Pinpoint the cell where the given text exists, returning its (X, Y) midpoint coordinate. 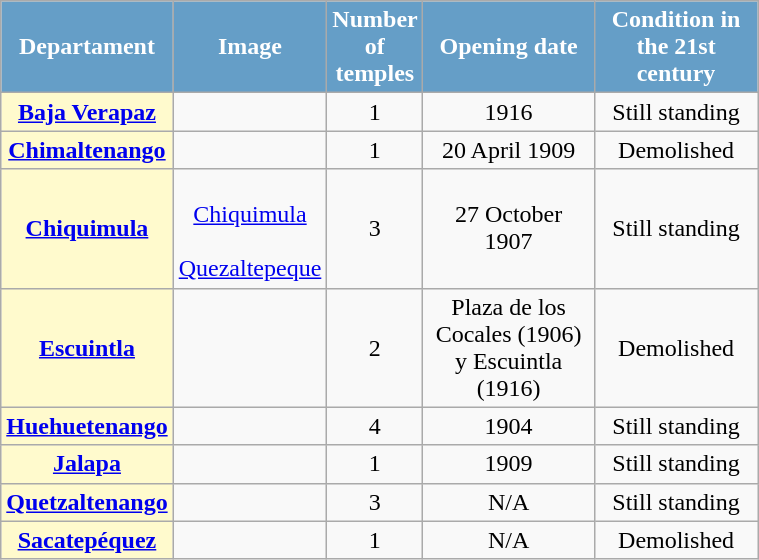
Condition in the 21st century (676, 47)
Baja Verapaz (87, 112)
ChiquimulaQuezaltepeque (250, 228)
4 (375, 426)
27 October 1907 (509, 228)
Opening date (509, 47)
Number of temples (375, 47)
Huehuetenango (87, 426)
20 April 1909 (509, 150)
1909 (509, 464)
Sacatepéquez (87, 540)
Chimaltenango (87, 150)
2 (375, 348)
Quetzaltenango (87, 502)
1904 (509, 426)
Departament (87, 47)
Jalapa (87, 464)
1916 (509, 112)
Chiquimula (87, 228)
Escuintla (87, 348)
Plaza de los Cocales (1906) y Escuintla (1916) (509, 348)
Image (250, 47)
